Extract the [X, Y] coordinate from the center of the cell holding the provided text.  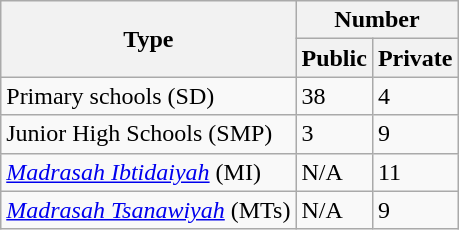
38 [334, 96]
Private [415, 58]
Junior High Schools (SMP) [148, 134]
Madrasah Ibtidaiyah (MI) [148, 172]
4 [415, 96]
Public [334, 58]
Number [377, 20]
3 [334, 134]
11 [415, 172]
Madrasah Tsanawiyah (MTs) [148, 210]
Primary schools (SD) [148, 96]
Type [148, 39]
